Search for the cell housing the specified text and yield its [X, Y] center coordinate. 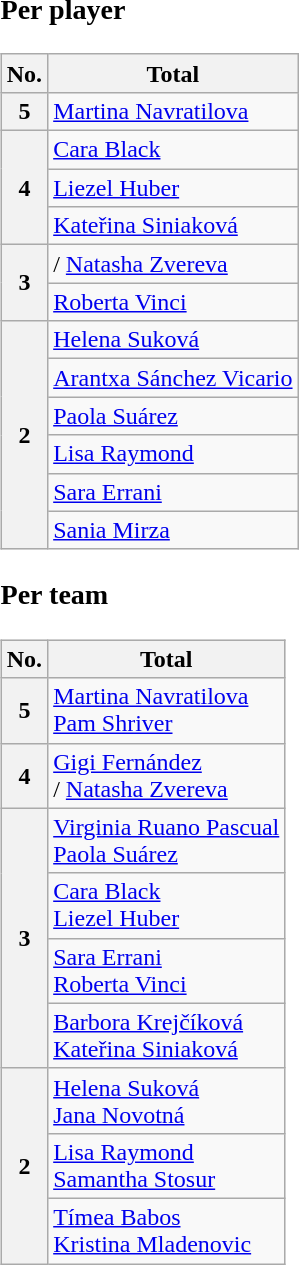
Lisa Raymond Samantha Stosur [166, 1166]
Cara Black [173, 150]
Gigi Fernández/ Natasha Zvereva [166, 776]
Sania Mirza [173, 530]
Lisa Raymond [173, 454]
/ Natasha Zvereva [173, 264]
Liezel Huber [173, 188]
Virginia Ruano Pascual Paola Suárez [166, 840]
Martina Navratilova [173, 111]
Martina Navratilova Pam Shriver [166, 710]
Barbora Krejčíková Kateřina Siniaková [166, 1036]
Sara Errani [173, 492]
Arantxa Sánchez Vicario [173, 378]
Helena Suková [173, 340]
Paola Suárez [173, 416]
Cara Black Liezel Huber [166, 906]
Tímea Babos Kristina Mladenovic [166, 1230]
Helena Suková Jana Novotná [166, 1100]
Kateřina Siniaková [173, 226]
Sara Errani Roberta Vinci [166, 970]
Roberta Vinci [173, 302]
